Identify which cell holds the provided text, then report its [x, y] central coordinate. 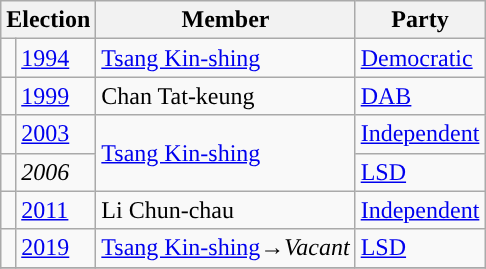
Tsang Kin-shing→Vacant [226, 248]
Chan Tat-keung [226, 96]
2003 [56, 134]
2006 [56, 172]
2011 [56, 210]
Democratic [420, 58]
DAB [420, 96]
Election [48, 20]
Li Chun-chau [226, 210]
Party [420, 20]
1999 [56, 96]
2019 [56, 248]
Member [226, 20]
1994 [56, 58]
